For the text-containing cell, return its midpoint in [X, Y] coordinate format. 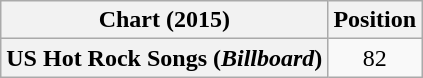
Chart (2015) [164, 20]
82 [375, 58]
US Hot Rock Songs (Billboard) [164, 58]
Position [375, 20]
